Search for the cell housing the specified text and yield its (X, Y) center coordinate. 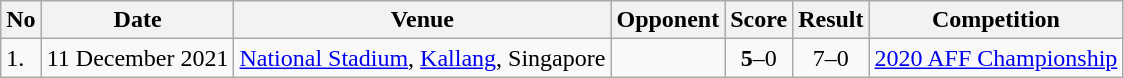
2020 AFF Championship (996, 58)
Score (759, 20)
Competition (996, 20)
Opponent (668, 20)
Date (138, 20)
National Stadium, Kallang, Singapore (422, 58)
1. (21, 58)
7–0 (831, 58)
Result (831, 20)
No (21, 20)
11 December 2021 (138, 58)
5–0 (759, 58)
Venue (422, 20)
